Scan for the cell matching the given text and deliver its [x, y] coordinate at center. 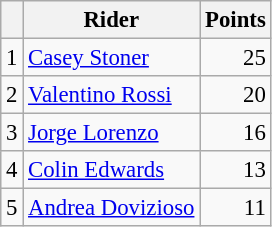
16 [236, 133]
Jorge Lorenzo [112, 133]
Valentino Rossi [112, 95]
Points [236, 20]
5 [12, 208]
11 [236, 208]
Casey Stoner [112, 58]
Rider [112, 20]
Andrea Dovizioso [112, 208]
20 [236, 95]
4 [12, 170]
13 [236, 170]
2 [12, 95]
Colin Edwards [112, 170]
3 [12, 133]
25 [236, 58]
1 [12, 58]
